For the text-containing cell, return its midpoint in (X, Y) coordinate format. 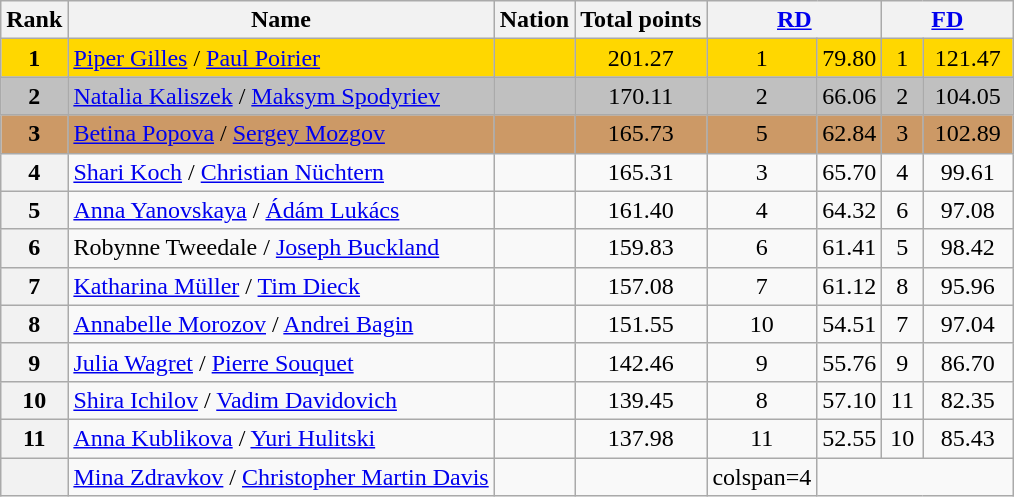
Shari Koch / Christian Nüchtern (281, 172)
Nation (534, 20)
64.32 (850, 210)
97.04 (968, 324)
Robynne Tweedale / Joseph Buckland (281, 248)
66.06 (850, 96)
201.27 (641, 58)
65.70 (850, 172)
79.80 (850, 58)
Mina Zdravkov / Christopher Martin Davis (281, 477)
86.70 (968, 362)
142.46 (641, 362)
98.42 (968, 248)
159.83 (641, 248)
57.10 (850, 400)
62.84 (850, 134)
Betina Popova / Sergey Mozgov (281, 134)
121.47 (968, 58)
Annabelle Morozov / Andrei Bagin (281, 324)
161.40 (641, 210)
colspan=4 (762, 477)
Shira Ichilov / Vadim Davidovich (281, 400)
Anna Kublikova / Yuri Hulitski (281, 438)
85.43 (968, 438)
Total points (641, 20)
Name (281, 20)
Katharina Müller / Tim Dieck (281, 286)
95.96 (968, 286)
97.08 (968, 210)
Anna Yanovskaya / Ádám Lukács (281, 210)
151.55 (641, 324)
52.55 (850, 438)
54.51 (850, 324)
Julia Wagret / Pierre Souquet (281, 362)
165.73 (641, 134)
61.12 (850, 286)
165.31 (641, 172)
Rank (34, 20)
102.89 (968, 134)
FD (948, 20)
RD (794, 20)
157.08 (641, 286)
139.45 (641, 400)
170.11 (641, 96)
99.61 (968, 172)
137.98 (641, 438)
104.05 (968, 96)
Natalia Kaliszek / Maksym Spodyriev (281, 96)
55.76 (850, 362)
82.35 (968, 400)
61.41 (850, 248)
Piper Gilles / Paul Poirier (281, 58)
